From the cell containing the given text, extract its center point as (X, Y) coordinate. 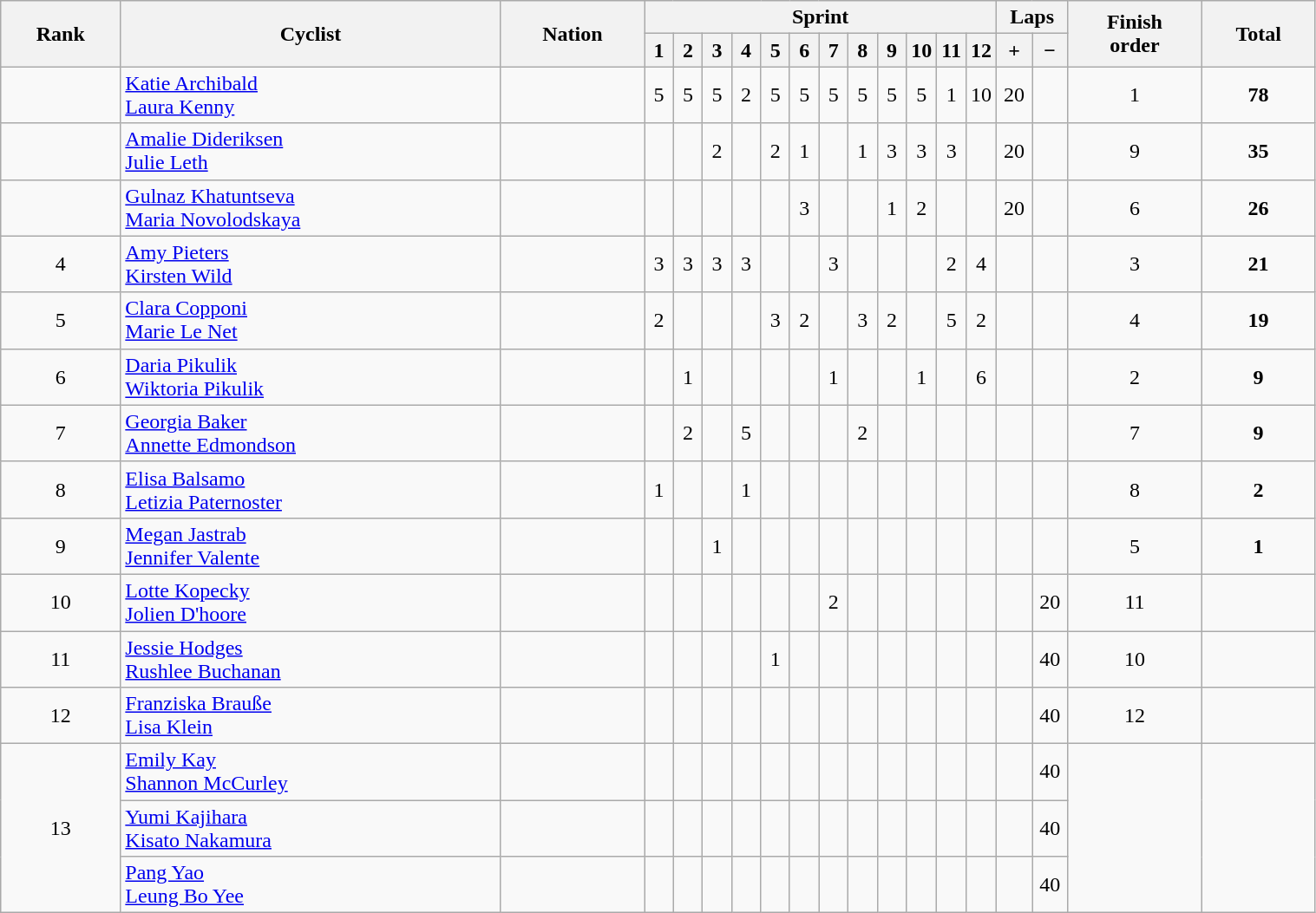
− (1050, 50)
Georgia BakerAnnette Edmondson (311, 434)
21 (1258, 264)
Amy PietersKirsten Wild (311, 264)
Clara CopponiMarie Le Net (311, 321)
35 (1258, 151)
Finishorder (1135, 34)
Total (1258, 34)
Rank (61, 34)
Jessie HodgesRushlee Buchanan (311, 659)
Sprint (821, 17)
Amalie DideriksenJulie Leth (311, 151)
78 (1258, 95)
13 (61, 829)
Emily KayShannon McCurley (311, 772)
Laps (1032, 17)
Megan JastrabJennifer Valente (311, 546)
19 (1258, 321)
Franziska BraußeLisa Klein (311, 716)
Cyclist (311, 34)
Elisa BalsamoLetizia Paternoster (311, 489)
Pang YaoLeung Bo Yee (311, 884)
Yumi KajiharaKisato Nakamura (311, 829)
Nation (573, 34)
Daria PikulikWiktoria Pikulik (311, 376)
Gulnaz KhatuntsevaMaria Novolodskaya (311, 208)
26 (1258, 208)
+ (1015, 50)
Lotte KopeckyJolien D'hoore (311, 602)
Katie ArchibaldLaura Kenny (311, 95)
